For the text-containing cell, return its midpoint in (X, Y) coordinate format. 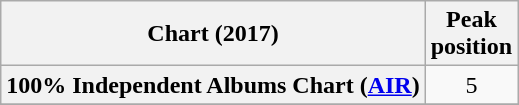
Chart (2017) (213, 34)
5 (471, 85)
Peak position (471, 34)
100% Independent Albums Chart (AIR) (213, 85)
